For the text-containing cell, return its midpoint in [X, Y] coordinate format. 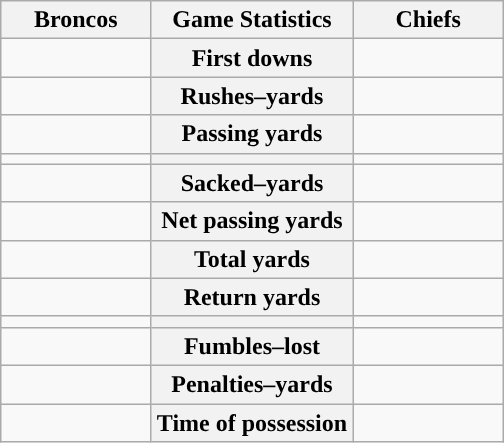
Sacked–yards [252, 183]
Return yards [252, 297]
Penalties–yards [252, 384]
Chiefs [428, 20]
Passing yards [252, 134]
Rushes–yards [252, 96]
Net passing yards [252, 221]
Total yards [252, 259]
Broncos [76, 20]
Fumbles–lost [252, 346]
Game Statistics [252, 20]
First downs [252, 58]
Time of possession [252, 423]
